Scan for the cell matching the given text and deliver its [x, y] coordinate at center. 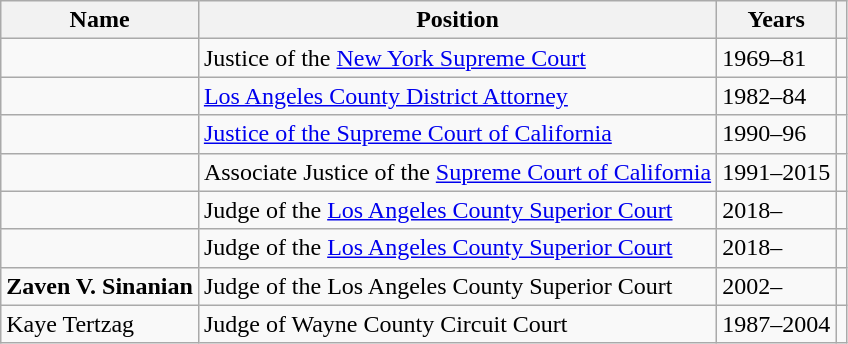
Years [776, 20]
1987–2004 [776, 324]
Justice of the Supreme Court of California [457, 134]
Los Angeles County District Attorney [457, 96]
1990–96 [776, 134]
2002– [776, 286]
Zaven V. Sinanian [100, 286]
1982–84 [776, 96]
Justice of the New York Supreme Court [457, 58]
1969–81 [776, 58]
Judge of Wayne County Circuit Court [457, 324]
Position [457, 20]
1991–2015 [776, 172]
Kaye Tertzag [100, 324]
Associate Justice of the Supreme Court of California [457, 172]
Name [100, 20]
